For the text-containing cell, return its midpoint in (x, y) coordinate format. 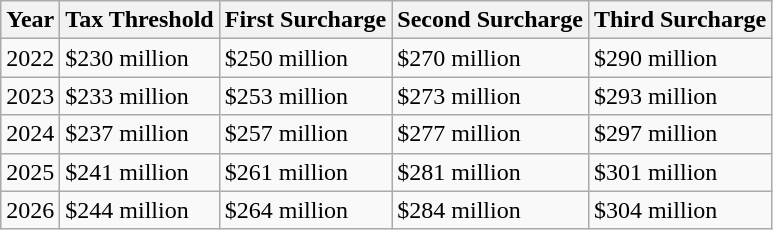
$257 million (306, 134)
$293 million (680, 96)
$237 million (140, 134)
First Surcharge (306, 20)
$241 million (140, 172)
$273 million (490, 96)
$250 million (306, 58)
$244 million (140, 210)
Year (30, 20)
2024 (30, 134)
Third Surcharge (680, 20)
Tax Threshold (140, 20)
$230 million (140, 58)
2022 (30, 58)
$290 million (680, 58)
$253 million (306, 96)
$233 million (140, 96)
$301 million (680, 172)
2025 (30, 172)
Second Surcharge (490, 20)
$261 million (306, 172)
$297 million (680, 134)
$264 million (306, 210)
$270 million (490, 58)
2026 (30, 210)
$281 million (490, 172)
2023 (30, 96)
$284 million (490, 210)
$277 million (490, 134)
$304 million (680, 210)
